Find where the given text appears and provide that cell's center as [X, Y] coordinate. 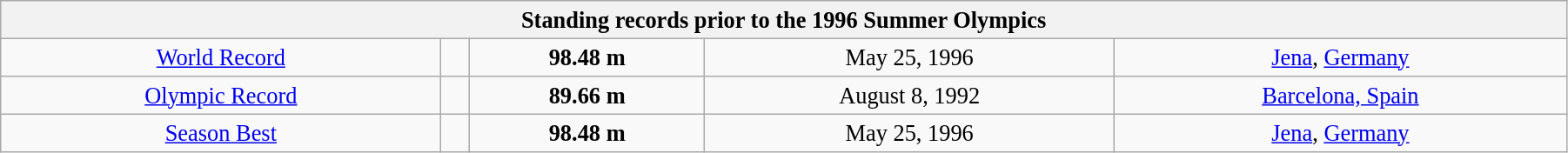
89.66 m [586, 95]
Standing records prior to the 1996 Summer Olympics [784, 19]
Barcelona, Spain [1340, 95]
August 8, 1992 [910, 95]
Season Best [221, 133]
World Record [221, 57]
Olympic Record [221, 95]
